Search for the cell housing the specified text and yield its [x, y] center coordinate. 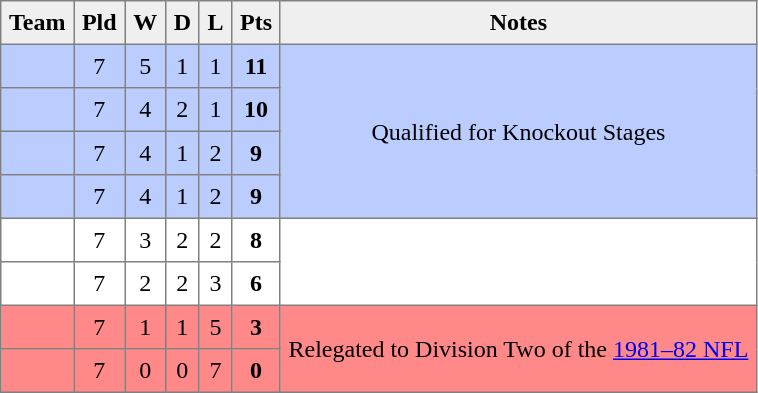
Pts [256, 23]
Relegated to Division Two of the 1981–82 NFL [518, 348]
11 [256, 66]
Pld [100, 23]
8 [256, 240]
10 [256, 110]
D [182, 23]
Team [38, 23]
Notes [518, 23]
6 [256, 284]
W [145, 23]
Qualified for Knockout Stages [518, 131]
L [216, 23]
